Pinpoint the cell where the given text exists, returning its [x, y] midpoint coordinate. 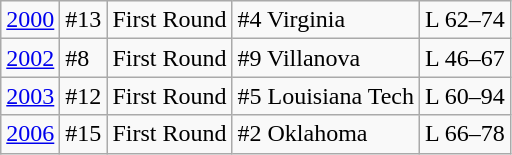
L 60–94 [466, 96]
#8 [84, 58]
#12 [84, 96]
#4 Virginia [326, 20]
#2 Oklahoma [326, 134]
#9 Villanova [326, 58]
L 46–67 [466, 58]
2006 [30, 134]
2002 [30, 58]
L 66–78 [466, 134]
#15 [84, 134]
L 62–74 [466, 20]
2003 [30, 96]
#13 [84, 20]
#5 Louisiana Tech [326, 96]
2000 [30, 20]
